Return [X, Y] of the center of cell containing provided text 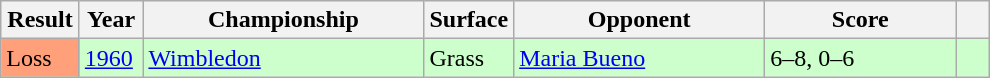
Score [860, 20]
Opponent [640, 20]
1960 [111, 58]
Wimbledon [284, 58]
Result [40, 20]
Loss [40, 58]
Championship [284, 20]
Surface [469, 20]
Grass [469, 58]
Maria Bueno [640, 58]
6–8, 0–6 [860, 58]
Year [111, 20]
